Extract the [x, y] coordinate from the center of the cell holding the provided text.  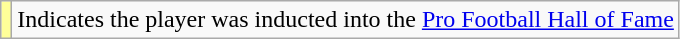
Indicates the player was inducted into the Pro Football Hall of Fame [346, 20]
